Scan for the cell matching the given text and deliver its (x, y) coordinate at center. 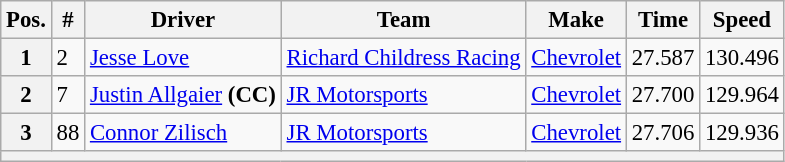
1 (26, 58)
27.700 (662, 95)
129.964 (742, 95)
Richard Childress Racing (404, 58)
Jesse Love (184, 58)
Justin Allgaier (CC) (184, 95)
129.936 (742, 133)
Time (662, 20)
3 (26, 133)
27.706 (662, 133)
88 (68, 133)
# (68, 20)
27.587 (662, 58)
Team (404, 20)
Driver (184, 20)
Connor Zilisch (184, 133)
Speed (742, 20)
130.496 (742, 58)
Pos. (26, 20)
7 (68, 95)
Make (576, 20)
